Search for the cell housing the specified text and yield its [X, Y] center coordinate. 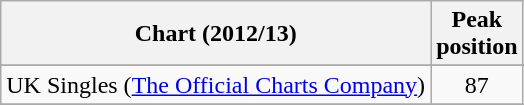
Chart (2012/13) [216, 34]
Peakposition [477, 34]
UK Singles (The Official Charts Company) [216, 85]
87 [477, 85]
